Detect which cell encompasses the target text, then output its [X, Y] center coordinate. 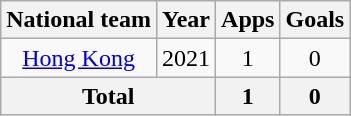
Year [186, 20]
Apps [248, 20]
Total [108, 96]
Hong Kong [79, 58]
National team [79, 20]
Goals [315, 20]
2021 [186, 58]
